Pinpoint the cell where the given text exists, returning its (x, y) midpoint coordinate. 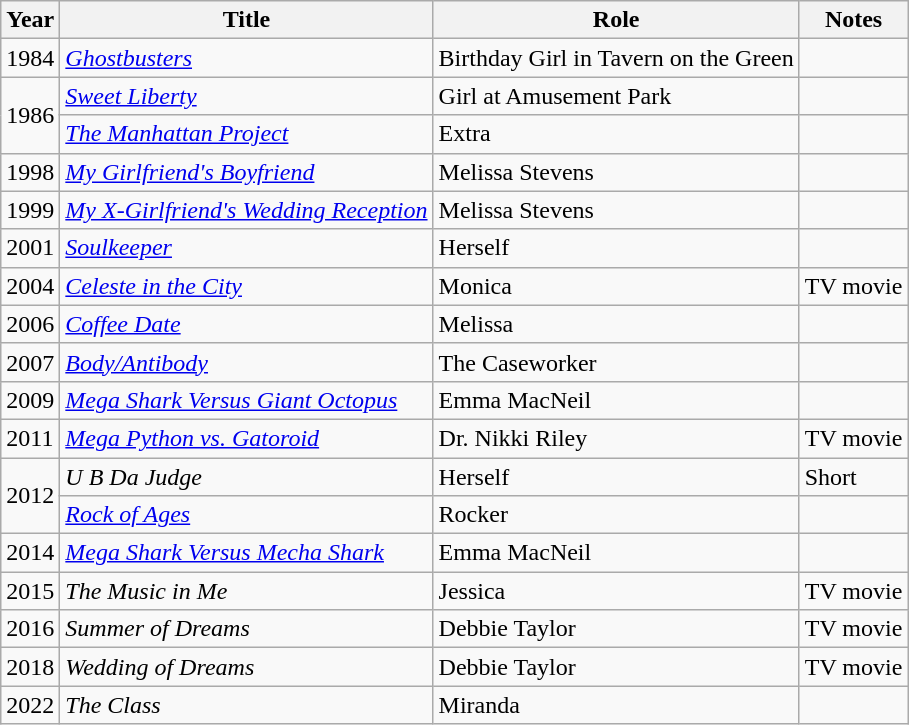
2016 (30, 629)
Summer of Dreams (246, 629)
Wedding of Dreams (246, 667)
Soulkeeper (246, 248)
Celeste in the City (246, 286)
My Girlfriend's Boyfriend (246, 172)
Role (616, 20)
My X-Girlfriend's Wedding Reception (246, 210)
Melissa (616, 324)
Mega Shark Versus Mecha Shark (246, 553)
Coffee Date (246, 324)
The Music in Me (246, 591)
2022 (30, 705)
Short (854, 477)
Birthday Girl in Tavern on the Green (616, 58)
2015 (30, 591)
Mega Shark Versus Giant Octopus (246, 400)
Dr. Nikki Riley (616, 438)
1984 (30, 58)
Jessica (616, 591)
Title (246, 20)
Notes (854, 20)
Ghostbusters (246, 58)
1999 (30, 210)
Monica (616, 286)
2007 (30, 362)
2018 (30, 667)
U B Da Judge (246, 477)
Sweet Liberty (246, 96)
Mega Python vs. Gatoroid (246, 438)
2004 (30, 286)
2014 (30, 553)
2012 (30, 496)
2009 (30, 400)
Miranda (616, 705)
Rock of Ages (246, 515)
The Caseworker (616, 362)
1998 (30, 172)
The Manhattan Project (246, 134)
Rocker (616, 515)
Body/Antibody (246, 362)
2006 (30, 324)
Extra (616, 134)
The Class (246, 705)
2011 (30, 438)
1986 (30, 115)
2001 (30, 248)
Year (30, 20)
Girl at Amusement Park (616, 96)
